Determine the (x, y) coordinate at the center of the cell enclosing the given text.  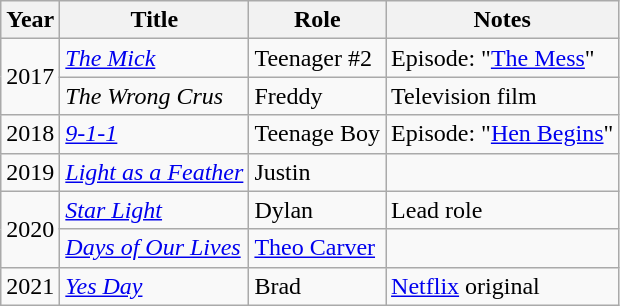
Teenager #2 (318, 58)
2019 (30, 172)
Notes (502, 20)
Freddy (318, 96)
Yes Day (154, 286)
2017 (30, 77)
2018 (30, 134)
2021 (30, 286)
Theo Carver (318, 248)
Television film (502, 96)
Title (154, 20)
Star Light (154, 210)
Light as a Feather (154, 172)
Dylan (318, 210)
Teenage Boy (318, 134)
Brad (318, 286)
Year (30, 20)
Justin (318, 172)
Episode: "The Mess" (502, 58)
The Mick (154, 58)
9-1-1 (154, 134)
Role (318, 20)
Netflix original (502, 286)
Days of Our Lives (154, 248)
The Wrong Crus (154, 96)
Episode: "Hen Begins" (502, 134)
Lead role (502, 210)
2020 (30, 229)
